Return (X, Y) of the center of cell containing provided text 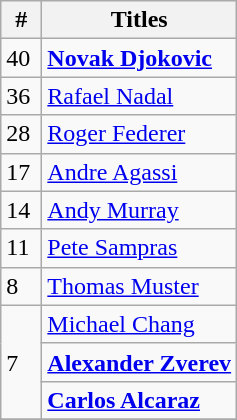
Alexander Zverev (140, 362)
Andy Murray (140, 210)
Thomas Muster (140, 286)
17 (22, 172)
Michael Chang (140, 324)
40 (22, 58)
Pete Sampras (140, 248)
7 (22, 362)
8 (22, 286)
# (22, 20)
Titles (140, 20)
Novak Djokovic (140, 58)
11 (22, 248)
Carlos Alcaraz (140, 400)
14 (22, 210)
28 (22, 134)
36 (22, 96)
Rafael Nadal (140, 96)
Roger Federer (140, 134)
Andre Agassi (140, 172)
